Search for the cell housing the specified text and yield its [x, y] center coordinate. 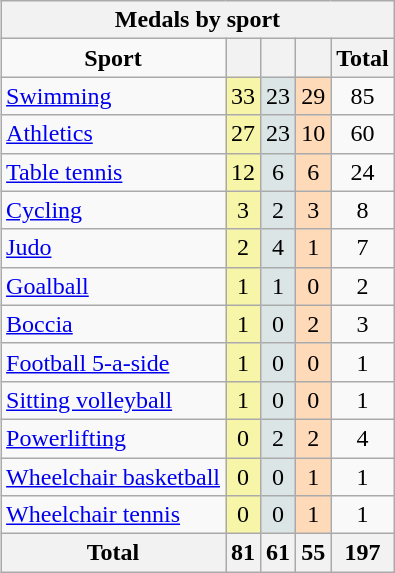
Swimming [114, 96]
197 [363, 553]
10 [314, 134]
55 [314, 553]
29 [314, 96]
85 [363, 96]
Table tennis [114, 172]
Athletics [114, 134]
Goalball [114, 286]
12 [244, 172]
8 [363, 210]
Sport [114, 58]
61 [278, 553]
81 [244, 553]
Medals by sport [198, 20]
24 [363, 172]
Powerlifting [114, 438]
27 [244, 134]
Judo [114, 248]
Boccia [114, 324]
60 [363, 134]
Football 5-a-side [114, 362]
Cycling [114, 210]
Sitting volleyball [114, 400]
Wheelchair tennis [114, 515]
Wheelchair basketball [114, 477]
7 [363, 248]
33 [244, 96]
